Capture the cell that displays the provided text and extract its [X, Y] central coordinate. 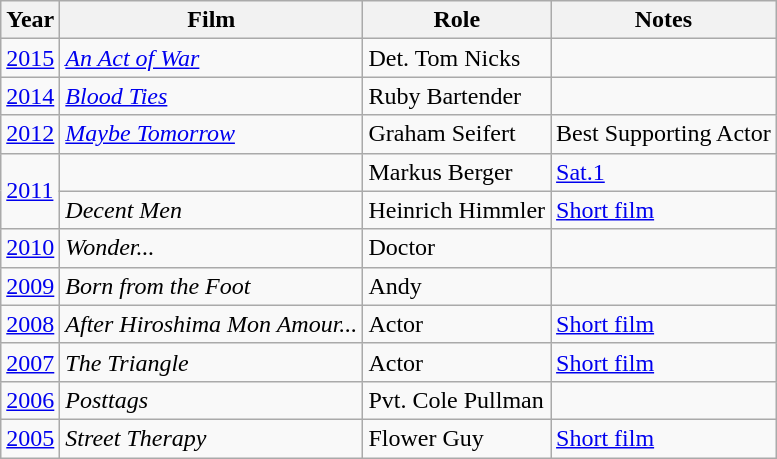
Ruby Bartender [457, 96]
2014 [30, 96]
Markus Berger [457, 172]
Flower Guy [457, 438]
Pvt. Cole Pullman [457, 400]
Role [457, 20]
Film [212, 20]
Posttags [212, 400]
2008 [30, 324]
2011 [30, 191]
Doctor [457, 248]
2015 [30, 58]
Born from the Foot [212, 286]
2009 [30, 286]
Maybe Tomorrow [212, 134]
2005 [30, 438]
Det. Tom Nicks [457, 58]
Graham Seifert [457, 134]
Street Therapy [212, 438]
Notes [664, 20]
Year [30, 20]
After Hiroshima Mon Amour... [212, 324]
2012 [30, 134]
2006 [30, 400]
2010 [30, 248]
Andy [457, 286]
Sat.1 [664, 172]
2007 [30, 362]
An Act of War [212, 58]
Heinrich Himmler [457, 210]
The Triangle [212, 362]
Wonder... [212, 248]
Blood Ties [212, 96]
Best Supporting Actor [664, 134]
Decent Men [212, 210]
